Return [X, Y] of the center of cell containing provided text 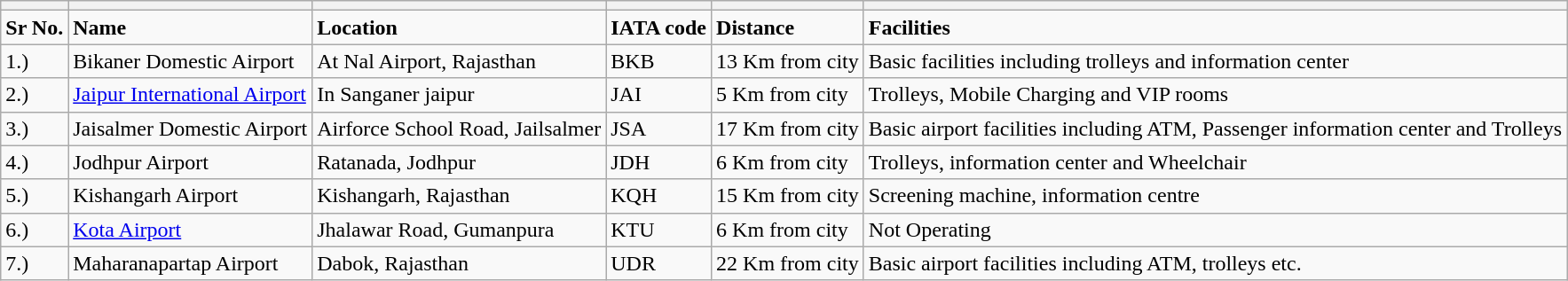
JAI [658, 95]
Jaipur International Airport [190, 95]
Basic airport facilities including ATM, trolleys etc. [1215, 263]
UDR [658, 263]
At Nal Airport, Rajasthan [460, 61]
Jaisalmer Domestic Airport [190, 129]
KQH [658, 196]
3.) [35, 129]
4.) [35, 162]
1.) [35, 61]
Distance [788, 27]
Screening machine, information centre [1215, 196]
Basic facilities including trolleys and information center [1215, 61]
Trolleys, information center and Wheelchair [1215, 162]
Airforce School Road, Jailsalmer [460, 129]
BKB [658, 61]
Kishangarh Airport [190, 196]
JSA [658, 129]
5.) [35, 196]
5 Km from city [788, 95]
Facilities [1215, 27]
Maharanapartap Airport [190, 263]
In Sanganer jaipur [460, 95]
Basic airport facilities including ATM, Passenger information center and Trolleys [1215, 129]
22 Km from city [788, 263]
Not Operating [1215, 230]
13 Km from city [788, 61]
IATA code [658, 27]
2.) [35, 95]
Ratanada, Jodhpur [460, 162]
6.) [35, 230]
Bikaner Domestic Airport [190, 61]
Kota Airport [190, 230]
Trolleys, Mobile Charging and VIP rooms [1215, 95]
Name [190, 27]
KTU [658, 230]
Kishangarh, Rajasthan [460, 196]
Jodhpur Airport [190, 162]
15 Km from city [788, 196]
Jhalawar Road, Gumanpura [460, 230]
Location [460, 27]
Sr No. [35, 27]
17 Km from city [788, 129]
7.) [35, 263]
JDH [658, 162]
Dabok, Rajasthan [460, 263]
